For the text-containing cell, return its midpoint in (x, y) coordinate format. 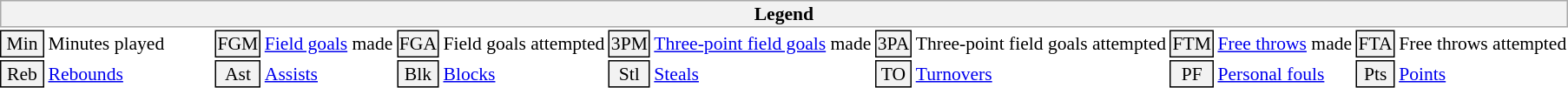
Min (23, 44)
Points (1483, 74)
Blocks (524, 74)
Minutes played (129, 44)
Legend (784, 14)
Ast (238, 74)
Field goals made (328, 44)
Blk (418, 74)
FGM (238, 44)
Free throws made (1285, 44)
Three-point field goals attempted (1040, 44)
TO (893, 74)
3PA (893, 44)
FGA (418, 44)
Rebounds (129, 74)
Personal fouls (1285, 74)
Turnovers (1040, 74)
PF (1192, 74)
Assists (328, 74)
Pts (1375, 74)
3PM (629, 44)
Field goals attempted (524, 44)
Three-point field goals made (762, 44)
Stl (629, 74)
FTA (1375, 44)
Free throws attempted (1483, 44)
FTM (1192, 44)
Reb (23, 74)
Steals (762, 74)
